Find where the given text appears and provide that cell's center as (x, y) coordinate. 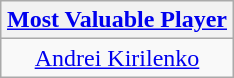
Andrei Kirilenko (116, 58)
Most Valuable Player (116, 20)
